For the text-containing cell, return its midpoint in (X, Y) coordinate format. 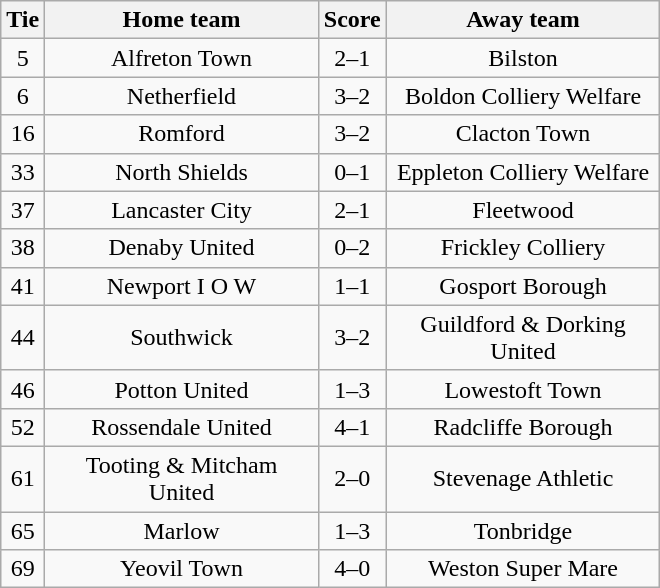
Marlow (182, 531)
16 (23, 134)
6 (23, 96)
Bilston (523, 58)
Eppleton Colliery Welfare (523, 172)
Tooting & Mitcham United (182, 478)
Southwick (182, 338)
65 (23, 531)
1–1 (352, 286)
Newport I O W (182, 286)
Romford (182, 134)
52 (23, 427)
Alfreton Town (182, 58)
61 (23, 478)
2–0 (352, 478)
Yeovil Town (182, 569)
Stevenage Athletic (523, 478)
38 (23, 248)
Radcliffe Borough (523, 427)
Potton United (182, 389)
Away team (523, 20)
69 (23, 569)
44 (23, 338)
37 (23, 210)
North Shields (182, 172)
Score (352, 20)
Tonbridge (523, 531)
Fleetwood (523, 210)
Netherfield (182, 96)
Weston Super Mare (523, 569)
Frickley Colliery (523, 248)
Boldon Colliery Welfare (523, 96)
4–0 (352, 569)
0–2 (352, 248)
Gosport Borough (523, 286)
Tie (23, 20)
33 (23, 172)
Home team (182, 20)
4–1 (352, 427)
Rossendale United (182, 427)
Lowestoft Town (523, 389)
Lancaster City (182, 210)
Clacton Town (523, 134)
Denaby United (182, 248)
Guildford & Dorking United (523, 338)
5 (23, 58)
0–1 (352, 172)
46 (23, 389)
41 (23, 286)
